Provide the [X, Y] coordinate of the cell's center where the given text is located.  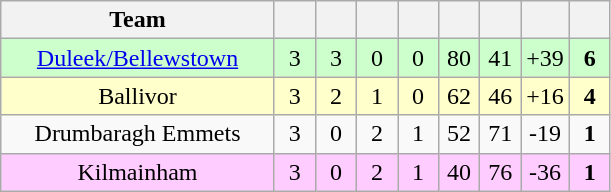
4 [590, 96]
46 [500, 96]
62 [460, 96]
Team [138, 20]
71 [500, 134]
41 [500, 58]
40 [460, 172]
Drumbaragh Emmets [138, 134]
Ballivor [138, 96]
+39 [546, 58]
80 [460, 58]
-36 [546, 172]
6 [590, 58]
+16 [546, 96]
52 [460, 134]
Kilmainham [138, 172]
76 [500, 172]
Duleek/Bellewstown [138, 58]
-19 [546, 134]
